Search for the cell housing the specified text and yield its [X, Y] center coordinate. 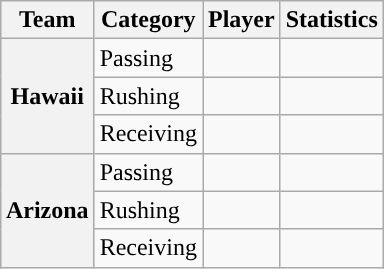
Hawaii [47, 96]
Team [47, 20]
Category [148, 20]
Statistics [332, 20]
Arizona [47, 210]
Player [241, 20]
